Capture the cell that displays the provided text and extract its [X, Y] central coordinate. 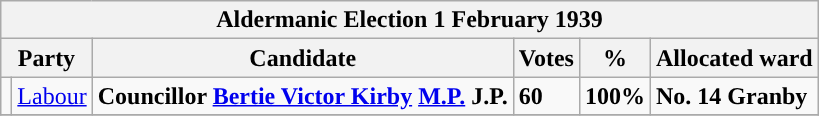
Votes [546, 58]
100% [614, 96]
Councillor Bertie Victor Kirby M.P. J.P. [302, 96]
Allocated ward [734, 58]
Candidate [302, 58]
Labour [52, 96]
No. 14 Granby [734, 96]
60 [546, 96]
Party [46, 58]
% [614, 58]
Aldermanic Election 1 February 1939 [410, 20]
